For the text-containing cell, return its midpoint in [x, y] coordinate format. 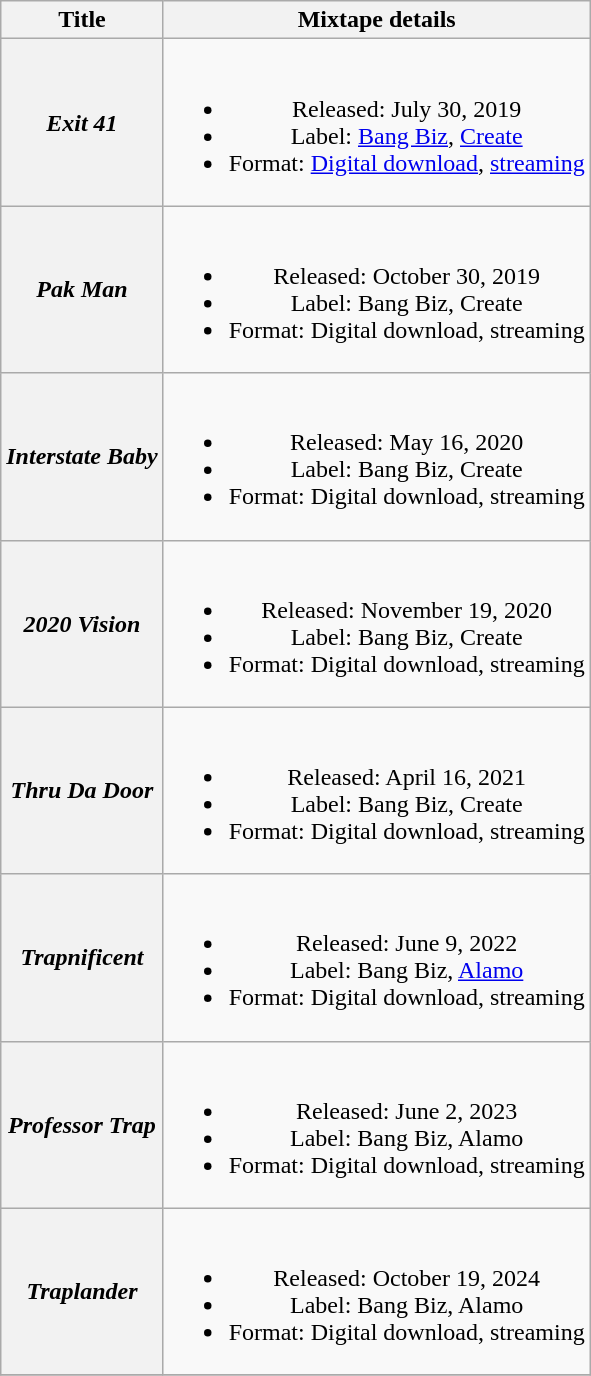
Released: April 16, 2021Label: Bang Biz, CreateFormat: Digital download, streaming [376, 790]
Released: May 16, 2020Label: Bang Biz, CreateFormat: Digital download, streaming [376, 456]
Thru Da Door [82, 790]
Exit 41 [82, 122]
Released: October 30, 2019Label: Bang Biz, CreateFormat: Digital download, streaming [376, 290]
Title [82, 20]
Interstate Baby [82, 456]
Traplander [82, 1292]
Released: July 30, 2019Label: Bang Biz, CreateFormat: Digital download, streaming [376, 122]
Trapnificent [82, 958]
Pak Man [82, 290]
Professor Trap [82, 1124]
Released: June 2, 2023Label: Bang Biz, AlamoFormat: Digital download, streaming [376, 1124]
Released: June 9, 2022Label: Bang Biz, AlamoFormat: Digital download, streaming [376, 958]
Released: November 19, 2020Label: Bang Biz, CreateFormat: Digital download, streaming [376, 624]
Mixtape details [376, 20]
2020 Vision [82, 624]
Released: October 19, 2024Label: Bang Biz, AlamoFormat: Digital download, streaming [376, 1292]
